Return (x, y) of the center of cell containing provided text 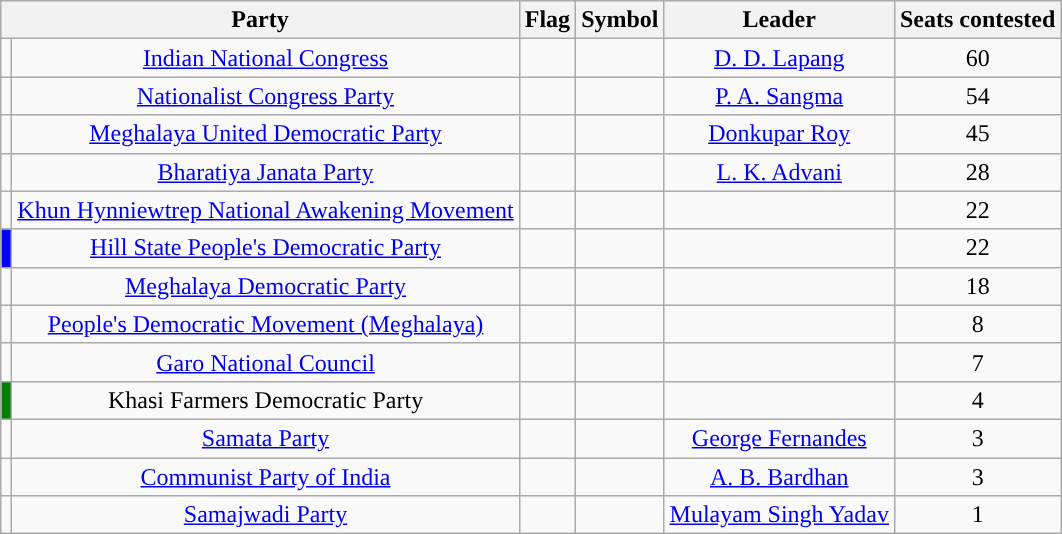
18 (977, 286)
Samajwadi Party (266, 515)
Flag (547, 20)
Meghalaya Democratic Party (266, 286)
A. B. Bardhan (779, 477)
60 (977, 58)
7 (977, 362)
Donkupar Roy (779, 134)
People's Democratic Movement (Meghalaya) (266, 324)
Garo National Council (266, 362)
Khun Hynniewtrep National Awakening Movement (266, 210)
Party (260, 20)
Nationalist Congress Party (266, 96)
4 (977, 400)
8 (977, 324)
L. K. Advani (779, 172)
Seats contested (977, 20)
Hill State People's Democratic Party (266, 248)
45 (977, 134)
54 (977, 96)
28 (977, 172)
Khasi Farmers Democratic Party (266, 400)
George Fernandes (779, 438)
D. D. Lapang (779, 58)
Leader (779, 20)
1 (977, 515)
Communist Party of India (266, 477)
Mulayam Singh Yadav (779, 515)
Samata Party (266, 438)
Bharatiya Janata Party (266, 172)
Symbol (620, 20)
Indian National Congress (266, 58)
P. A. Sangma (779, 96)
Meghalaya United Democratic Party (266, 134)
